Determine the [X, Y] coordinate at the center of the cell enclosing the given text.  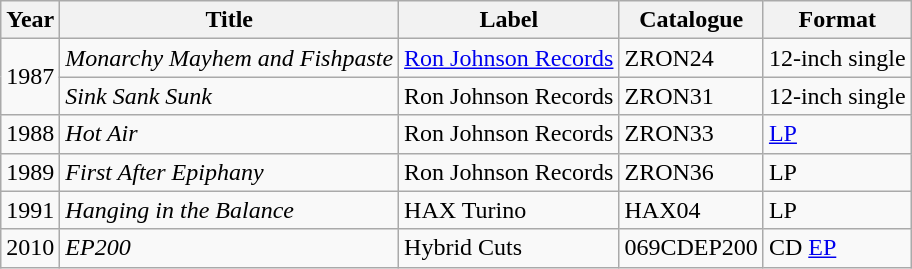
First After Epiphany [230, 172]
069CDEP200 [691, 248]
Hanging in the Balance [230, 210]
1989 [30, 172]
Format [837, 20]
ZRON31 [691, 96]
Hybrid Cuts [509, 248]
Hot Air [230, 134]
Sink Sank Sunk [230, 96]
1991 [30, 210]
ZRON36 [691, 172]
ZRON24 [691, 58]
2010 [30, 248]
Catalogue [691, 20]
HAX04 [691, 210]
CD EP [837, 248]
Title [230, 20]
Year [30, 20]
1987 [30, 77]
Label [509, 20]
HAX Turino [509, 210]
EP200 [230, 248]
Monarchy Mayhem and Fishpaste [230, 58]
1988 [30, 134]
ZRON33 [691, 134]
